Return [x, y] of the center of cell containing provided text 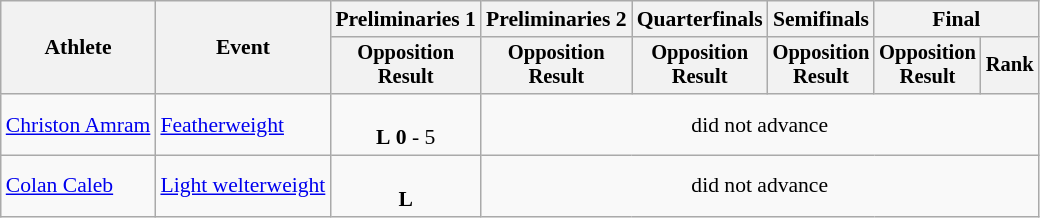
Colan Caleb [78, 186]
Event [242, 48]
Rank [1010, 66]
Featherweight [242, 124]
Preliminaries 2 [556, 19]
Light welterweight [242, 186]
Final [956, 19]
Athlete [78, 48]
Preliminaries 1 [406, 19]
Christon Amram [78, 124]
L 0 - 5 [406, 124]
Quarterfinals [700, 19]
Semifinals [822, 19]
L [406, 186]
